Identify which cell holds the provided text, then report its (x, y) central coordinate. 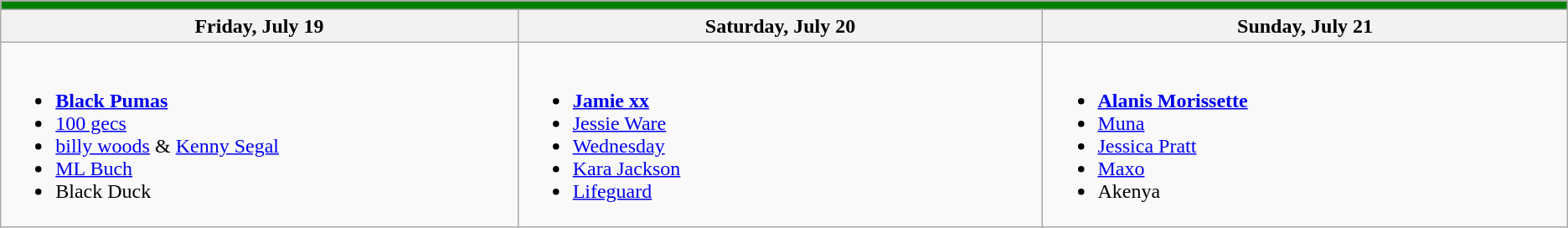
Jamie xxJessie WareWednesdayKara JacksonLifeguard (781, 134)
Friday, July 19 (260, 26)
Sunday, July 21 (1305, 26)
Saturday, July 20 (781, 26)
Black Pumas100 gecsbilly woods & Kenny SegalML BuchBlack Duck (260, 134)
Alanis MorissetteMunaJessica PrattMaxoAkenya (1305, 134)
